Return [x, y] of the center of cell containing provided text 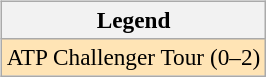
Legend [133, 20]
ATP Challenger Tour (0–2) [133, 57]
